For the text-containing cell, return its midpoint in (X, Y) coordinate format. 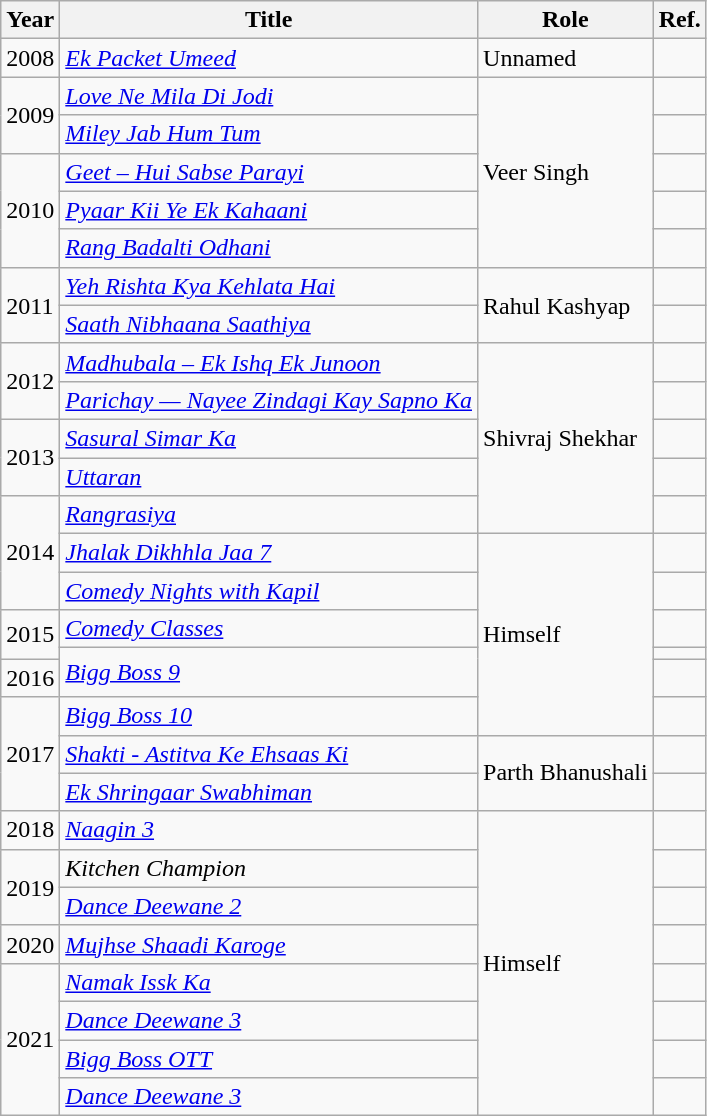
Ek Packet Umeed (269, 58)
2016 (30, 678)
2015 (30, 634)
Pyaar Kii Ye Ek Kahaani (269, 210)
Naagin 3 (269, 830)
Mujhse Shaadi Karoge (269, 944)
Parth Bhanushali (566, 773)
Dance Deewane 2 (269, 906)
Bigg Boss OTT (269, 1059)
2012 (30, 381)
2021 (30, 1039)
Yeh Rishta Kya Kehlata Hai (269, 286)
Miley Jab Hum Tum (269, 134)
Saath Nibhaana Saathiya (269, 324)
Comedy Classes (269, 629)
Ek Shringaar Swabhiman (269, 792)
Rangrasiya (269, 515)
Rahul Kashyap (566, 305)
2010 (30, 210)
Shivraj Shekhar (566, 438)
2020 (30, 944)
Comedy Nights with Kapil (269, 591)
Bigg Boss 10 (269, 716)
2011 (30, 305)
Uttaran (269, 477)
Veer Singh (566, 172)
2019 (30, 887)
Title (269, 20)
2014 (30, 553)
Bigg Boss 9 (269, 672)
Rang Badalti Odhani (269, 248)
2009 (30, 115)
Jhalak Dikhhla Jaa 7 (269, 553)
Kitchen Champion (269, 868)
Namak Issk Ka (269, 982)
Year (30, 20)
2013 (30, 457)
Sasural Simar Ka (269, 438)
Madhubala – Ek Ishq Ek Junoon (269, 362)
Shakti - Astitva Ke Ehsaas Ki (269, 754)
Role (566, 20)
2018 (30, 830)
Love Ne Mila Di Jodi (269, 96)
2008 (30, 58)
2017 (30, 754)
Ref. (680, 20)
Parichay — Nayee Zindagi Kay Sapno Ka (269, 400)
Unnamed (566, 58)
Geet – Hui Sabse Parayi (269, 172)
